Pinpoint the cell where the given text exists, returning its [x, y] midpoint coordinate. 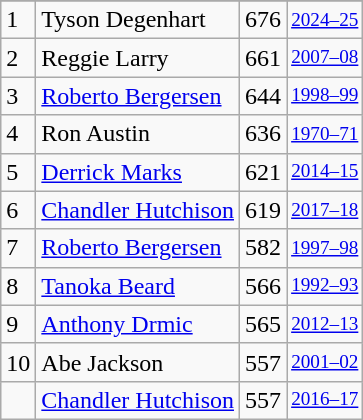
2007–08 [325, 58]
10 [18, 362]
1 [18, 20]
Tyson Degenhart [138, 20]
2 [18, 58]
2017–18 [325, 210]
4 [18, 134]
2012–13 [325, 324]
2014–15 [325, 172]
621 [264, 172]
Derrick Marks [138, 172]
Reggie Larry [138, 58]
644 [264, 96]
9 [18, 324]
Ron Austin [138, 134]
1992–93 [325, 286]
619 [264, 210]
5 [18, 172]
566 [264, 286]
2016–17 [325, 400]
1997–98 [325, 248]
Abe Jackson [138, 362]
7 [18, 248]
1970–71 [325, 134]
676 [264, 20]
582 [264, 248]
6 [18, 210]
3 [18, 96]
1998–99 [325, 96]
2001–02 [325, 362]
636 [264, 134]
661 [264, 58]
Anthony Drmic [138, 324]
Tanoka Beard [138, 286]
2024–25 [325, 20]
565 [264, 324]
8 [18, 286]
